Find where the given text appears and provide that cell's center as (x, y) coordinate. 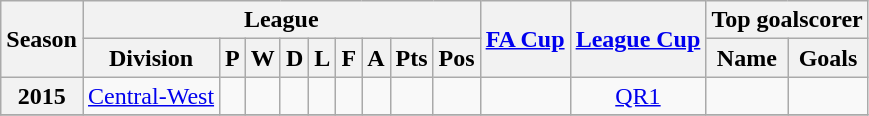
D (294, 58)
Central-West (150, 96)
FA Cup (525, 39)
A (376, 58)
League Cup (638, 39)
Pos (456, 58)
Division (150, 58)
QR1 (638, 96)
League (281, 20)
Name (747, 58)
Top goalscorer (787, 20)
F (349, 58)
Season (42, 39)
2015 (42, 96)
Pts (412, 58)
Goals (828, 58)
L (322, 58)
W (262, 58)
P (233, 58)
